Determine the [x, y] coordinate at the center of the cell enclosing the given text.  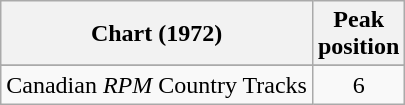
Canadian RPM Country Tracks [157, 85]
6 [358, 85]
Chart (1972) [157, 34]
Peakposition [358, 34]
